Determine the [x, y] coordinate at the center of the cell enclosing the given text.  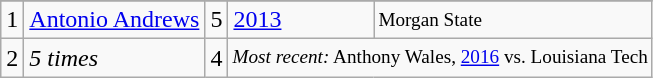
5 times [114, 58]
1 [12, 20]
Most recent: Anthony Wales, 2016 vs. Louisiana Tech [440, 58]
4 [216, 58]
2 [12, 58]
Antonio Andrews [114, 20]
5 [216, 20]
Morgan State [514, 20]
2013 [301, 20]
